Extract the [X, Y] coordinate from the center of the cell holding the provided text.  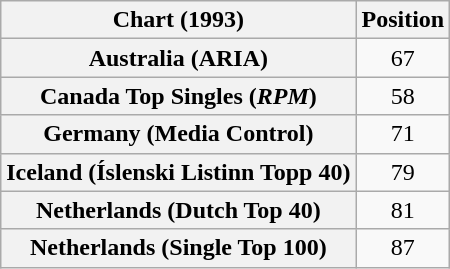
58 [403, 96]
Netherlands (Single Top 100) [178, 248]
Germany (Media Control) [178, 134]
Iceland (Íslenski Listinn Topp 40) [178, 172]
87 [403, 248]
71 [403, 134]
Australia (ARIA) [178, 58]
67 [403, 58]
Chart (1993) [178, 20]
Position [403, 20]
79 [403, 172]
Canada Top Singles (RPM) [178, 96]
81 [403, 210]
Netherlands (Dutch Top 40) [178, 210]
